Detect which cell encompasses the target text, then output its [x, y] center coordinate. 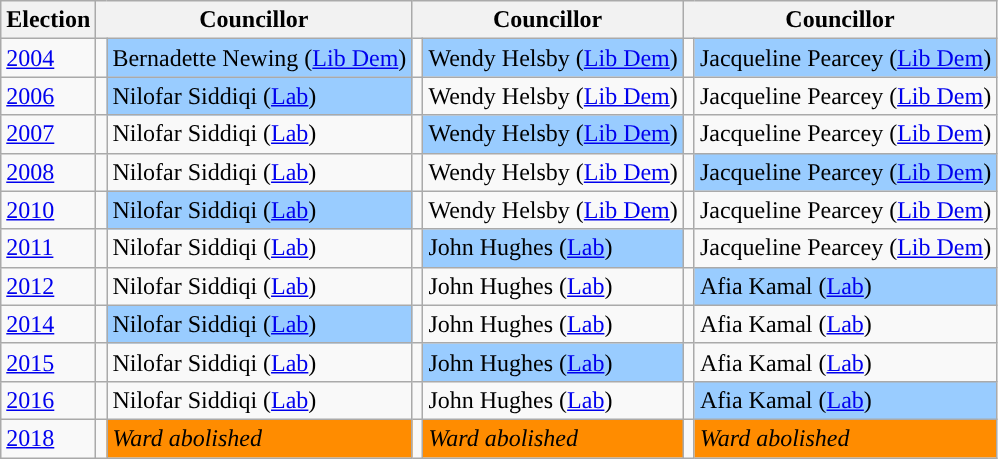
2015 [48, 362]
2004 [48, 58]
2010 [48, 210]
2011 [48, 248]
Bernadette Newing (Lib Dem) [260, 58]
2018 [48, 438]
Election [48, 20]
2016 [48, 400]
2012 [48, 286]
2014 [48, 324]
2007 [48, 134]
2006 [48, 96]
2008 [48, 172]
